Output the (x, y) coordinate of the center of the cell containing the given text.  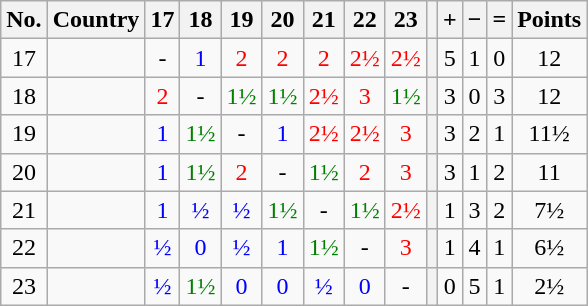
6½ (550, 248)
− (474, 20)
Points (550, 20)
Country (96, 20)
7½ (550, 210)
No. (24, 20)
4 (474, 248)
= (500, 20)
11½ (550, 134)
11 (550, 172)
+ (450, 20)
